Find where the given text appears and provide that cell's center as [X, Y] coordinate. 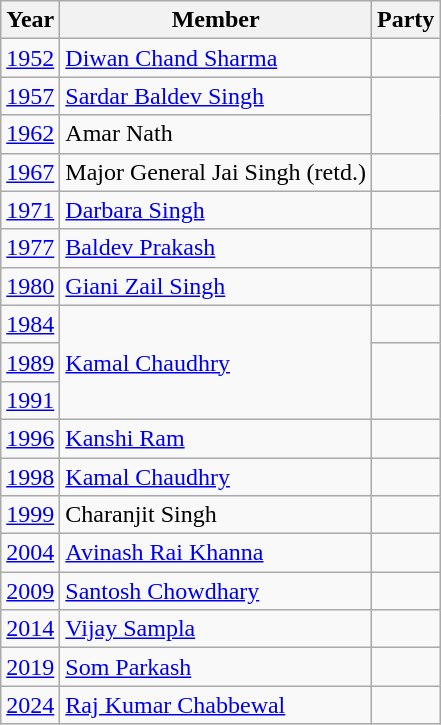
Sardar Baldev Singh [216, 96]
2009 [30, 591]
1999 [30, 515]
1967 [30, 172]
Avinash Rai Khanna [216, 553]
2004 [30, 553]
Party [405, 20]
1952 [30, 58]
2024 [30, 705]
Amar Nath [216, 134]
Kanshi Ram [216, 438]
1996 [30, 438]
Baldev Prakash [216, 248]
Diwan Chand Sharma [216, 58]
2019 [30, 667]
1980 [30, 286]
Charanjit Singh [216, 515]
1977 [30, 248]
Member [216, 20]
1962 [30, 134]
Vijay Sampla [216, 629]
1998 [30, 477]
Darbara Singh [216, 210]
1984 [30, 324]
Raj Kumar Chabbewal [216, 705]
1957 [30, 96]
Som Parkash [216, 667]
Major General Jai Singh (retd.) [216, 172]
1971 [30, 210]
1991 [30, 400]
Year [30, 20]
1989 [30, 362]
Giani Zail Singh [216, 286]
2014 [30, 629]
Santosh Chowdhary [216, 591]
